Provide the [x, y] coordinate of the cell's center where the given text is located.  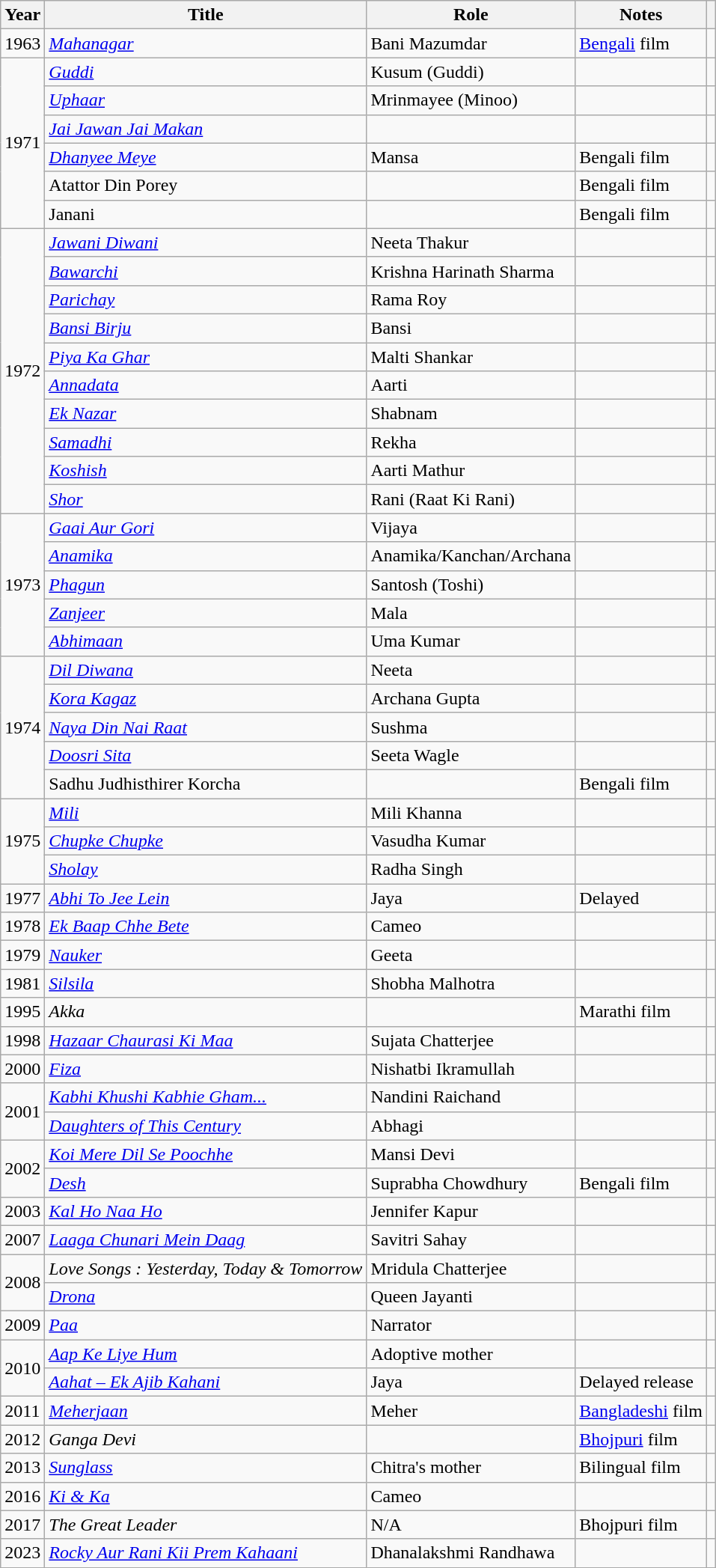
Aahat – Ek Ajib Kahani [206, 1382]
Annadata [206, 385]
2023 [22, 1553]
Aap Ke Liye Hum [206, 1354]
2008 [22, 1283]
Shobha Malhotra [471, 983]
Sholay [206, 870]
Gaai Aur Gori [206, 528]
1975 [22, 841]
Aarti [471, 385]
Ki & Ka [206, 1496]
2011 [22, 1411]
Vijaya [471, 528]
Mridula Chatterjee [471, 1269]
Ek Baap Chhe Bete [206, 927]
Jennifer Kapur [471, 1211]
Bani Mazumdar [471, 43]
Rama Roy [471, 299]
Koi Mere Dil Se Poochhe [206, 1154]
Desh [206, 1183]
Rekha [471, 442]
Ek Nazar [206, 414]
Zanjeer [206, 613]
Nandini Raichand [471, 1097]
Krishna Harinath Sharma [471, 271]
2012 [22, 1439]
The Great Leader [206, 1525]
Neeta [471, 670]
Notes [641, 15]
Bansi [471, 328]
Samadhi [206, 442]
Jawani Diwani [206, 242]
Malti Shankar [471, 357]
Love Songs : Yesterday, Today & Tomorrow [206, 1269]
2009 [22, 1326]
Chupke Chupke [206, 841]
Bangladeshi film [641, 1411]
Kal Ho Naa Ho [206, 1211]
Dhanyee Meye [206, 157]
Naya Din Nai Raat [206, 727]
1981 [22, 983]
Mahanagar [206, 43]
Meherjaan [206, 1411]
Abhagi [471, 1126]
Geeta [471, 955]
Bilingual film [641, 1468]
Bawarchi [206, 271]
Mili Khanna [471, 812]
1974 [22, 727]
2001 [22, 1111]
Phagun [206, 585]
2017 [22, 1525]
Aarti Mathur [471, 471]
Anamika [206, 556]
Kora Kagaz [206, 698]
Chitra's mother [471, 1468]
Uphaar [206, 100]
Role [471, 15]
2007 [22, 1239]
Anamika/Kanchan/Archana [471, 556]
Uma Kumar [471, 641]
2013 [22, 1468]
Silsila [206, 983]
Koshish [206, 471]
1995 [22, 1012]
Jai Jawan Jai Makan [206, 129]
Meher [471, 1411]
Piya Ka Ghar [206, 357]
Sunglass [206, 1468]
Daughters of This Century [206, 1126]
1979 [22, 955]
Drona [206, 1297]
Archana Gupta [471, 698]
1977 [22, 898]
Shabnam [471, 414]
Sadhu Judhisthirer Korcha [206, 784]
1972 [22, 371]
Parichay [206, 299]
Abhimaan [206, 641]
Paa [206, 1326]
Laaga Chunari Mein Daag [206, 1239]
Dil Diwana [206, 670]
Janani [206, 214]
Nauker [206, 955]
Ganga Devi [206, 1439]
Savitri Sahay [471, 1239]
Abhi To Jee Lein [206, 898]
Nishatbi Ikramullah [471, 1069]
Seeta Wagle [471, 755]
Mansi Devi [471, 1154]
1973 [22, 585]
Title [206, 15]
1978 [22, 927]
Hazaar Chaurasi Ki Maa [206, 1040]
Mala [471, 613]
2016 [22, 1496]
2002 [22, 1168]
Marathi film [641, 1012]
Doosri Sita [206, 755]
Radha Singh [471, 870]
Neeta Thakur [471, 242]
Bansi Birju [206, 328]
Rani (Raat Ki Rani) [471, 499]
2003 [22, 1211]
Vasudha Kumar [471, 841]
N/A [471, 1525]
Kusum (Guddi) [471, 72]
Guddi [206, 72]
Suprabha Chowdhury [471, 1183]
1963 [22, 43]
Kabhi Khushi Kabhie Gham... [206, 1097]
Mrinmayee (Minoo) [471, 100]
Shor [206, 499]
Mili [206, 812]
Santosh (Toshi) [471, 585]
Mansa [471, 157]
Narrator [471, 1326]
2010 [22, 1368]
Rocky Aur Rani Kii Prem Kahaani [206, 1553]
1998 [22, 1040]
Fiza [206, 1069]
Queen Jayanti [471, 1297]
1971 [22, 143]
Sujata Chatterjee [471, 1040]
Sushma [471, 727]
Delayed [641, 898]
Delayed release [641, 1382]
Year [22, 15]
Dhanalakshmi Randhawa [471, 1553]
Akka [206, 1012]
Atattor Din Porey [206, 186]
2000 [22, 1069]
Adoptive mother [471, 1354]
